Extract the (X, Y) coordinate from the center of the cell holding the provided text.  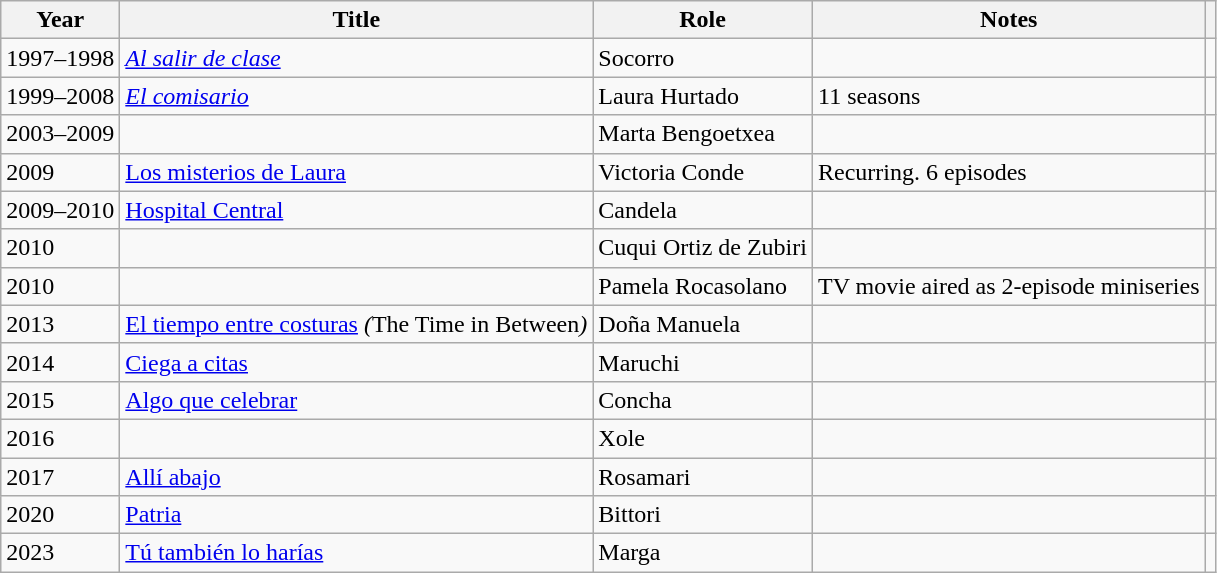
Algo que celebrar (356, 400)
El comisario (356, 96)
Bittori (703, 515)
Victoria Conde (703, 172)
2016 (60, 438)
Pamela Rocasolano (703, 286)
11 seasons (1008, 96)
Tú también lo harías (356, 553)
2013 (60, 324)
2009 (60, 172)
El tiempo entre costuras (The Time in Between) (356, 324)
Cuqui Ortiz de Zubiri (703, 248)
Patria (356, 515)
2014 (60, 362)
Laura Hurtado (703, 96)
Title (356, 20)
Socorro (703, 58)
Recurring. 6 episodes (1008, 172)
Allí abajo (356, 477)
2015 (60, 400)
Candela (703, 210)
Al salir de clase (356, 58)
Doña Manuela (703, 324)
2009–2010 (60, 210)
Maruchi (703, 362)
2020 (60, 515)
2023 (60, 553)
Role (703, 20)
Rosamari (703, 477)
Notes (1008, 20)
2017 (60, 477)
Marta Bengoetxea (703, 134)
Ciega a citas (356, 362)
Hospital Central (356, 210)
TV movie aired as 2-episode miniseries (1008, 286)
Marga (703, 553)
Year (60, 20)
Concha (703, 400)
1999–2008 (60, 96)
Xole (703, 438)
1997–1998 (60, 58)
2003–2009 (60, 134)
Los misterios de Laura (356, 172)
